Pinpoint the cell where the given text exists, returning its (X, Y) midpoint coordinate. 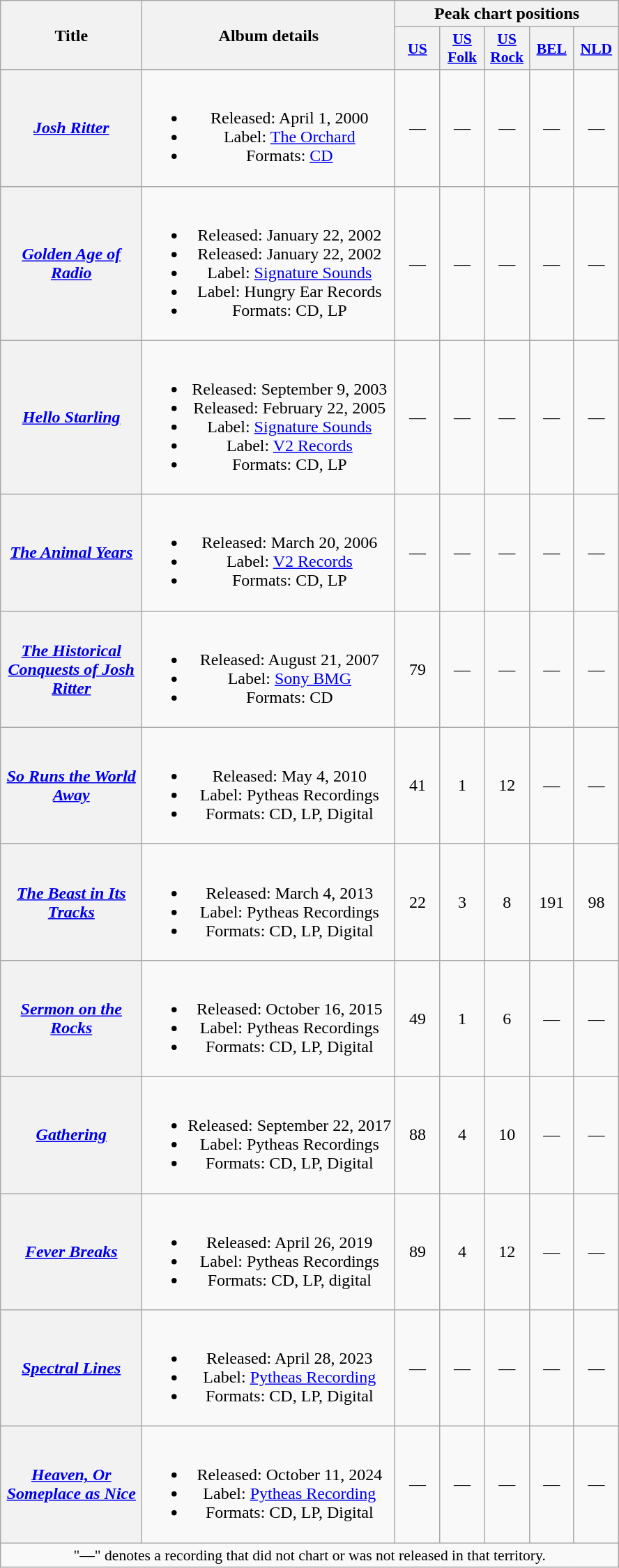
Heaven, Or Someplace as Nice (71, 1485)
Released: May 4, 2010Label: Pytheas RecordingsFormats: CD, LP, Digital (269, 785)
Released: April 26, 2019Label: Pytheas RecordingsFormats: CD, LP, digital (269, 1252)
The Historical Conquests of Josh Ritter (71, 669)
Spectral Lines (71, 1368)
49 (418, 1018)
88 (418, 1135)
191 (551, 902)
NLD (596, 49)
79 (418, 669)
Released: October 16, 2015Label: Pytheas RecordingsFormats: CD, LP, Digital (269, 1018)
The Animal Years (71, 552)
Title (71, 35)
"—" denotes a recording that did not chart or was not released in that territory. (309, 1555)
Album details (269, 35)
Released: March 4, 2013Label: Pytheas RecordingsFormats: CD, LP, Digital (269, 902)
USRock (507, 49)
Peak chart positions (507, 14)
22 (418, 902)
So Runs the World Away (71, 785)
Fever Breaks (71, 1252)
BEL (551, 49)
Released: September 22, 2017Label: Pytheas RecordingsFormats: CD, LP, Digital (269, 1135)
3 (462, 902)
Released: April 1, 2000Label: The OrchardFormats: CD (269, 128)
Released: March 20, 2006Label: V2 RecordsFormats: CD, LP (269, 552)
Sermon on the Rocks (71, 1018)
98 (596, 902)
89 (418, 1252)
41 (418, 785)
Golden Age of Radio (71, 264)
Released: August 21, 2007Label: Sony BMGFormats: CD (269, 669)
Josh Ritter (71, 128)
6 (507, 1018)
Gathering (71, 1135)
10 (507, 1135)
USFolk (462, 49)
Hello Starling (71, 417)
Released: April 28, 2023Label: Pytheas RecordingFormats: CD, LP, Digital (269, 1368)
Released: October 11, 2024Label: Pytheas RecordingFormats: CD, LP, Digital (269, 1485)
The Beast in Its Tracks (71, 902)
Released: September 9, 2003 Released: February 22, 2005 Label: Signature Sounds Label: V2 Records Formats: CD, LP (269, 417)
US (418, 49)
Released: January 22, 2002 Released: January 22, 2002 Label: Signature Sounds Label: Hungry Ear Records Formats: CD, LP (269, 264)
8 (507, 902)
